Find where the given text appears and provide that cell's center as [X, Y] coordinate. 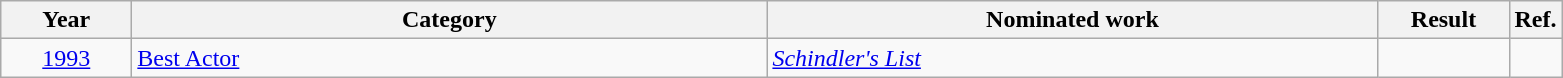
Year [66, 20]
Best Actor [450, 58]
Nominated work [1072, 20]
Schindler's List [1072, 58]
Category [450, 20]
Ref. [1536, 20]
Result [1444, 20]
1993 [66, 58]
